Pinpoint the cell where the given text exists, returning its (X, Y) midpoint coordinate. 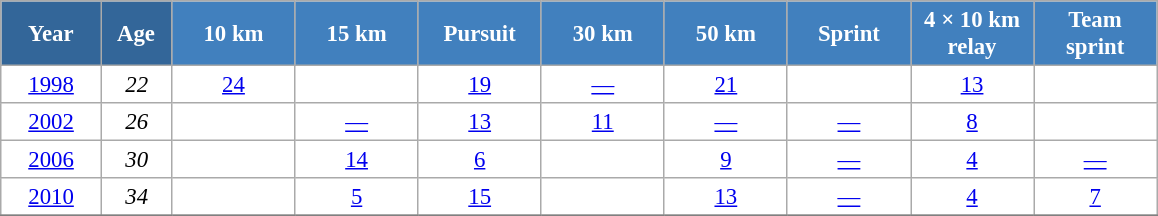
19 (480, 85)
15 km (356, 34)
5 (356, 197)
1998 (52, 85)
6 (480, 160)
11 (602, 122)
30 km (602, 34)
7 (1096, 197)
Age (136, 34)
30 (136, 160)
21 (726, 85)
8 (972, 122)
2010 (52, 197)
10 km (234, 34)
50 km (726, 34)
26 (136, 122)
24 (234, 85)
Pursuit (480, 34)
22 (136, 85)
4 × 10 km relay (972, 34)
2006 (52, 160)
Sprint (848, 34)
14 (356, 160)
Team sprint (1096, 34)
9 (726, 160)
34 (136, 197)
15 (480, 197)
Year (52, 34)
2002 (52, 122)
